Extract the (x, y) coordinate from the center of the cell holding the provided text.  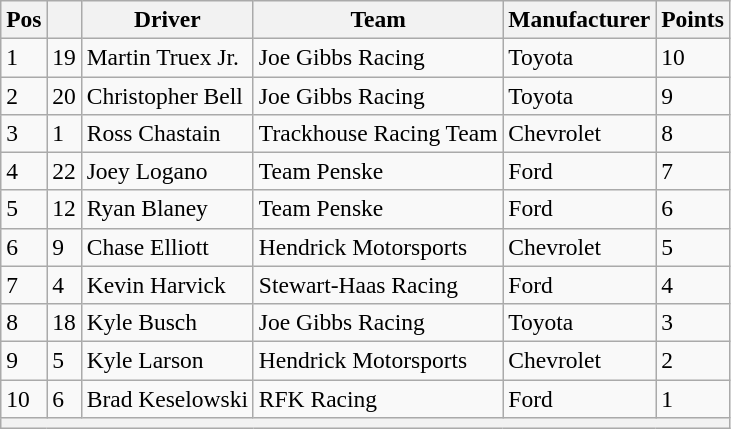
Ross Chastain (167, 133)
Points (693, 19)
Kyle Larson (167, 360)
20 (64, 95)
18 (64, 322)
Chase Elliott (167, 247)
Ryan Blaney (167, 209)
Stewart-Haas Racing (378, 285)
Pos (24, 19)
Team (378, 19)
Christopher Bell (167, 95)
Kyle Busch (167, 322)
Driver (167, 19)
Joey Logano (167, 171)
Brad Keselowski (167, 398)
22 (64, 171)
Kevin Harvick (167, 285)
19 (64, 57)
Trackhouse Racing Team (378, 133)
12 (64, 209)
Manufacturer (580, 19)
Martin Truex Jr. (167, 57)
RFK Racing (378, 398)
